Detect which cell encompasses the target text, then output its (X, Y) center coordinate. 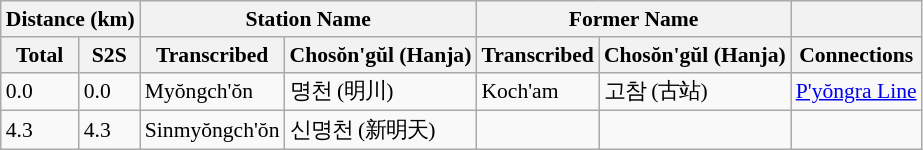
명천 (明川) (381, 92)
Total (40, 55)
P'yŏngra Line (856, 92)
신명천 (新明天) (381, 130)
Former Name (633, 19)
Distance (km) (70, 19)
Station Name (308, 19)
고참 (古站) (695, 92)
Koch'am (537, 92)
S2S (110, 55)
Myŏngch'ŏn (212, 92)
Sinmyŏngch'ŏn (212, 130)
Connections (856, 55)
